Return the [X, Y] coordinate for the center point of the cell that contains the specified text.  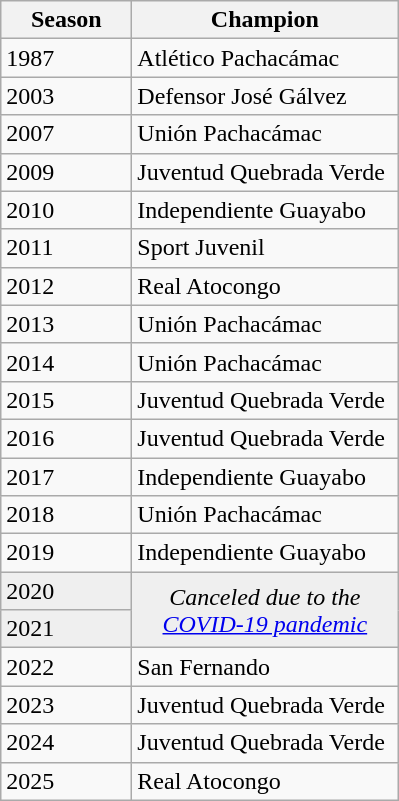
2025 [66, 781]
2024 [66, 743]
2023 [66, 705]
Sport Juvenil [265, 248]
Canceled due to the COVID-19 pandemic [265, 610]
2010 [66, 210]
2012 [66, 286]
Champion [265, 20]
2018 [66, 515]
2021 [66, 629]
1987 [66, 58]
2019 [66, 553]
Defensor José Gálvez [265, 96]
2020 [66, 591]
2022 [66, 667]
Atlético Pachacámac [265, 58]
2003 [66, 96]
2007 [66, 134]
Season [66, 20]
2014 [66, 362]
2015 [66, 400]
2017 [66, 477]
2009 [66, 172]
2013 [66, 324]
San Fernando [265, 667]
2011 [66, 248]
2016 [66, 438]
